Find where the given text appears and provide that cell's center as [X, Y] coordinate. 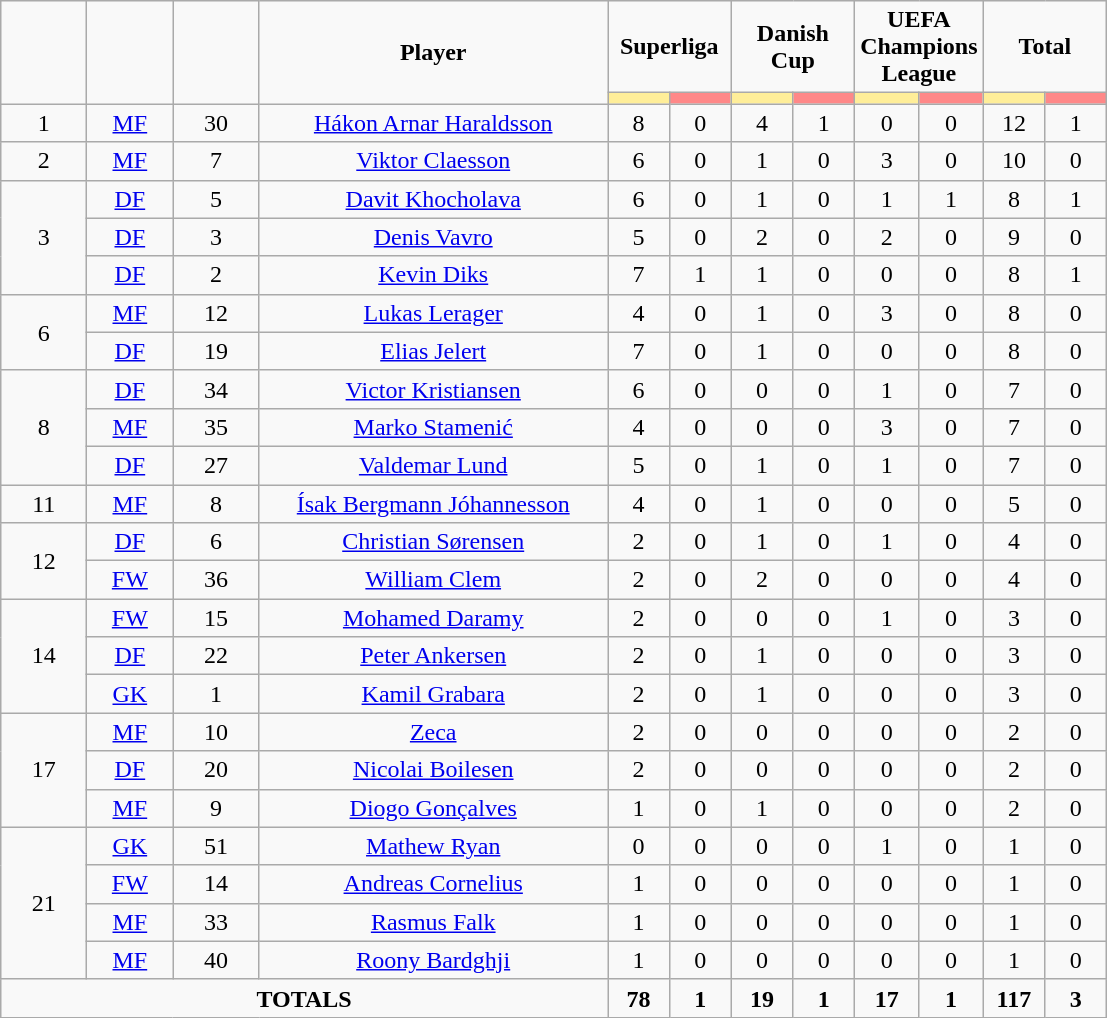
Viktor Claesson [434, 161]
78 [639, 998]
William Clem [434, 580]
Zeca [434, 732]
51 [216, 846]
117 [1014, 998]
Andreas Cornelius [434, 884]
Mohamed Daramy [434, 618]
Elias Jelert [434, 351]
35 [216, 427]
Danish Cup [793, 47]
Rasmus Falk [434, 922]
27 [216, 465]
Victor Kristiansen [434, 389]
34 [216, 389]
Valdemar Lund [434, 465]
20 [216, 770]
22 [216, 656]
Davit Khocholava [434, 199]
Nicolai Boilesen [434, 770]
Kamil Grabara [434, 694]
Christian Sørensen [434, 542]
Denis Vavro [434, 237]
36 [216, 580]
TOTALS [304, 998]
Peter Ankersen [434, 656]
40 [216, 960]
Ísak Bergmann Jóhannesson [434, 503]
Marko Stamenić [434, 427]
15 [216, 618]
Kevin Diks [434, 275]
Hákon Arnar Haraldsson [434, 123]
Roony Bardghji [434, 960]
11 [44, 503]
Player [434, 52]
Diogo Gonçalves [434, 808]
33 [216, 922]
Total [1045, 47]
Superliga [670, 47]
Lukas Lerager [434, 313]
30 [216, 123]
UEFA Champions League [919, 47]
21 [44, 903]
Mathew Ryan [434, 846]
